Capture the cell that displays the provided text and extract its [x, y] central coordinate. 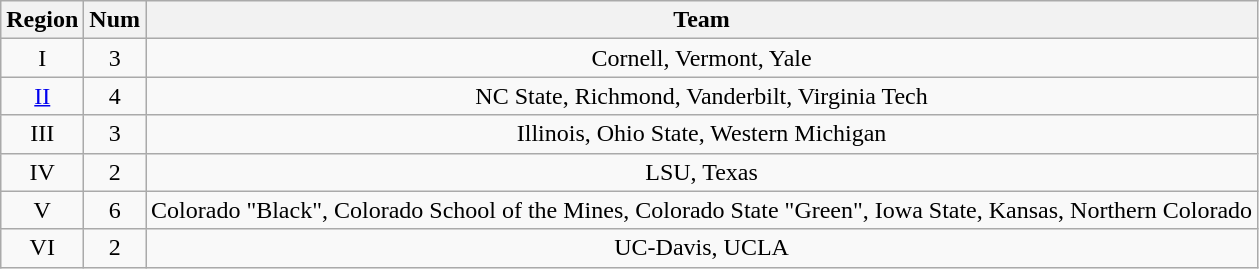
Num [115, 20]
UC-Davis, UCLA [702, 248]
6 [115, 210]
Cornell, Vermont, Yale [702, 58]
I [42, 58]
IV [42, 172]
II [42, 96]
Illinois, Ohio State, Western Michigan [702, 134]
4 [115, 96]
Region [42, 20]
Team [702, 20]
LSU, Texas [702, 172]
Colorado "Black", Colorado School of the Mines, Colorado State "Green", Iowa State, Kansas, Northern Colorado [702, 210]
V [42, 210]
III [42, 134]
NC State, Richmond, Vanderbilt, Virginia Tech [702, 96]
VI [42, 248]
